Locate the cell with the specified text and output its (x, y) center coordinate. 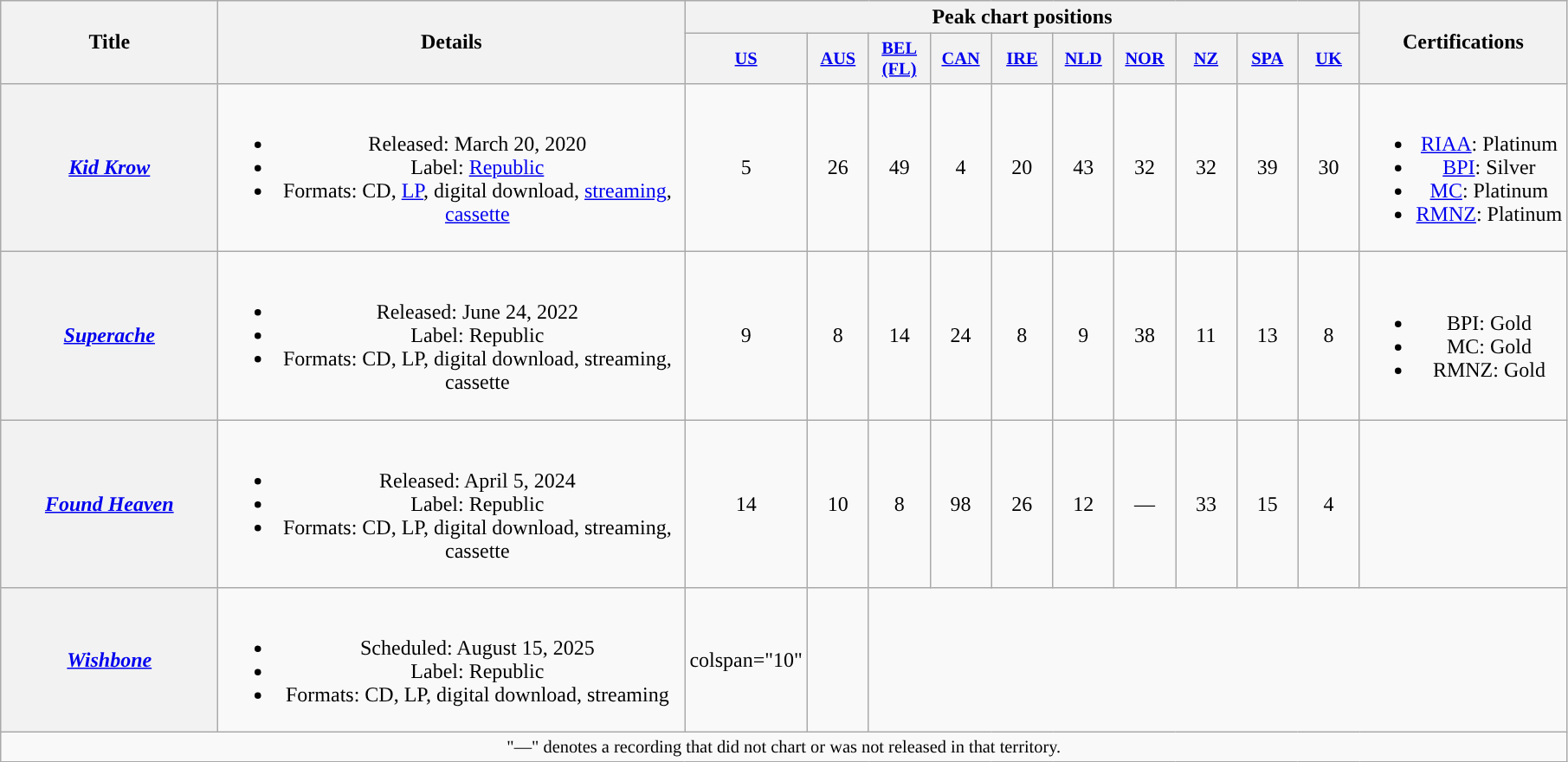
24 (961, 336)
5 (746, 167)
BPI: GoldMC: GoldRMNZ: Gold (1463, 336)
49 (899, 167)
10 (838, 504)
colspan="10" (746, 660)
33 (1207, 504)
NZ (1207, 59)
Peak chart positions (1022, 17)
38 (1145, 336)
UK (1328, 59)
CAN (961, 59)
Scheduled: August 15, 2025Label: RepublicFormats: CD, LP, digital download, streaming (452, 660)
15 (1268, 504)
SPA (1268, 59)
Kid Krow (109, 167)
Found Heaven (109, 504)
BEL(FL) (899, 59)
RIAA: PlatinumBPI: SilverMC: PlatinumRMNZ: Platinum (1463, 167)
20 (1022, 167)
12 (1084, 504)
Details (452, 42)
Released: June 24, 2022Label: RepublicFormats: CD, LP, digital download, streaming, cassette (452, 336)
AUS (838, 59)
39 (1268, 167)
43 (1084, 167)
Released: March 20, 2020Label: RepublicFormats: CD, LP, digital download, streaming, cassette (452, 167)
Certifications (1463, 42)
Superache (109, 336)
98 (961, 504)
Released: April 5, 2024Label: RepublicFormats: CD, LP, digital download, streaming, cassette (452, 504)
"—" denotes a recording that did not chart or was not released in that territory. (784, 747)
11 (1207, 336)
Wishbone (109, 660)
13 (1268, 336)
NOR (1145, 59)
NLD (1084, 59)
US (746, 59)
Title (109, 42)
30 (1328, 167)
IRE (1022, 59)
— (1145, 504)
